Return the (X, Y) coordinate for the center point of the cell that contains the specified text.  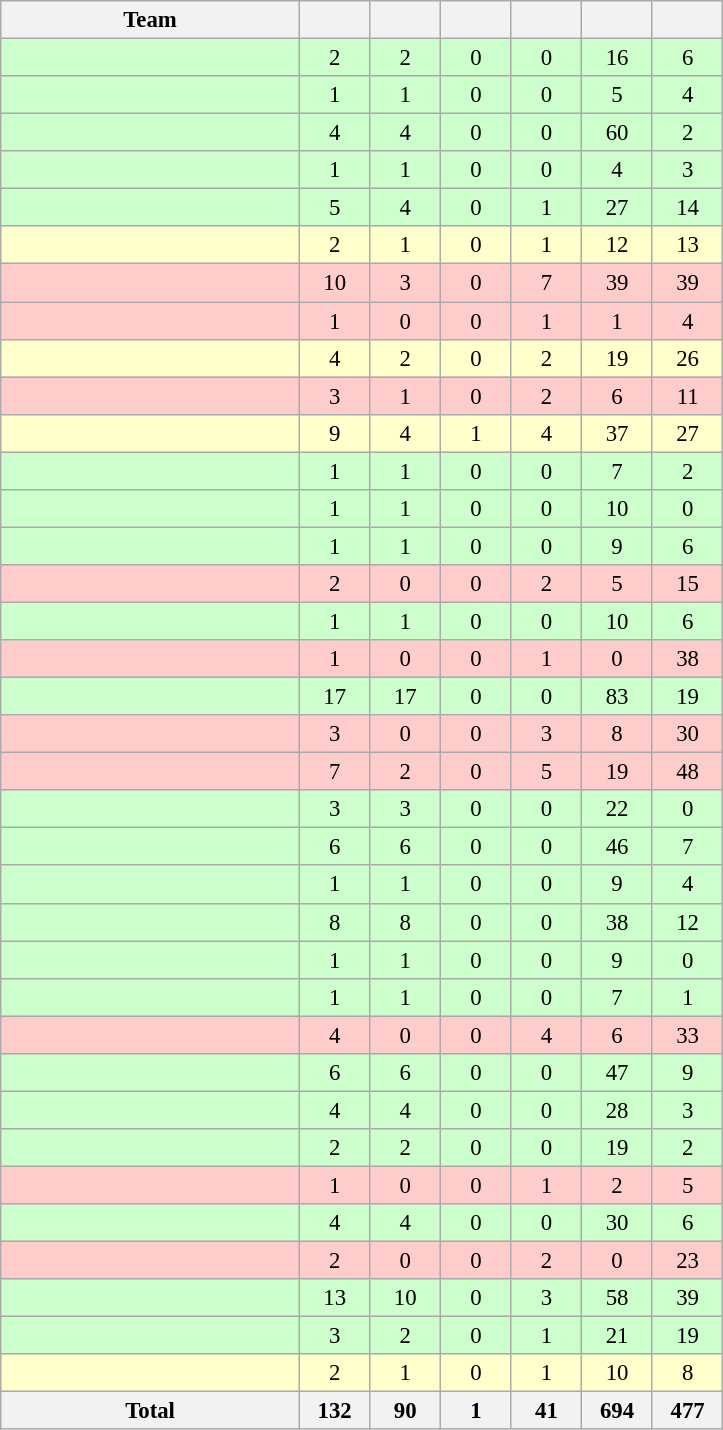
58 (618, 1298)
37 (618, 433)
15 (688, 584)
47 (618, 1073)
41 (546, 1411)
16 (618, 58)
14 (688, 208)
46 (618, 847)
33 (688, 1035)
Total (150, 1411)
22 (618, 809)
132 (334, 1411)
11 (688, 396)
23 (688, 1261)
28 (618, 1110)
90 (406, 1411)
Team (150, 20)
26 (688, 358)
60 (618, 133)
477 (688, 1411)
48 (688, 772)
83 (618, 697)
21 (618, 1336)
694 (618, 1411)
